From the cell containing the given text, extract its center point as (X, Y) coordinate. 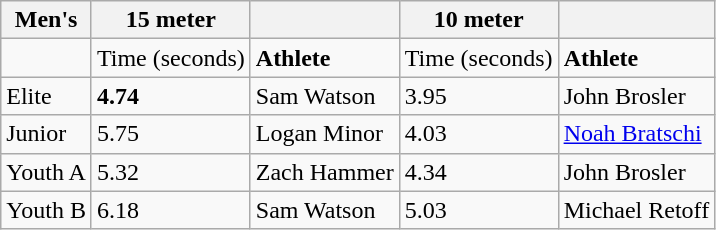
4.74 (170, 96)
3.95 (478, 96)
Logan Minor (324, 134)
Youth B (46, 210)
Michael Retoff (636, 210)
15 meter (170, 20)
Junior (46, 134)
10 meter (478, 20)
6.18 (170, 210)
Zach Hammer (324, 172)
Men's (46, 20)
4.34 (478, 172)
4.03 (478, 134)
Youth A (46, 172)
Noah Bratschi (636, 134)
5.75 (170, 134)
Elite (46, 96)
5.03 (478, 210)
5.32 (170, 172)
